Output the [x, y] coordinate of the center of the cell containing the given text.  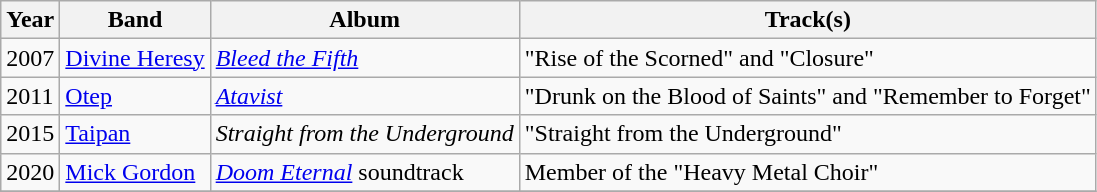
Album [364, 20]
Doom Eternal soundtrack [364, 172]
Mick Gordon [135, 172]
Year [30, 20]
2007 [30, 58]
Bleed the Fifth [364, 58]
2020 [30, 172]
"Rise of the Scorned" and "Closure" [808, 58]
Taipan [135, 134]
Atavist [364, 96]
Band [135, 20]
Straight from the Underground [364, 134]
Divine Heresy [135, 58]
Member of the "Heavy Metal Choir" [808, 172]
2015 [30, 134]
"Straight from the Underground" [808, 134]
2011 [30, 96]
Otep [135, 96]
"Drunk on the Blood of Saints" and "Remember to Forget" [808, 96]
Track(s) [808, 20]
